Search for the cell housing the specified text and yield its [x, y] center coordinate. 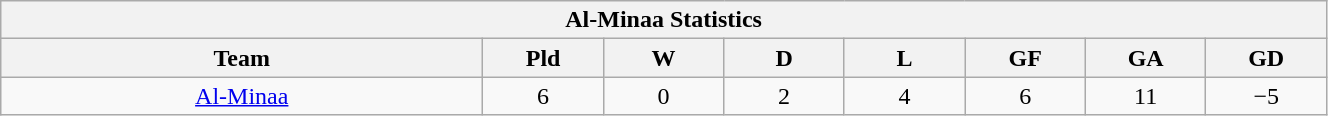
Team [242, 58]
GF [1026, 58]
W [664, 58]
Al-Minaa Statistics [664, 20]
2 [784, 96]
Al-Minaa [242, 96]
11 [1146, 96]
0 [664, 96]
D [784, 58]
GD [1266, 58]
GA [1146, 58]
−5 [1266, 96]
4 [904, 96]
L [904, 58]
Pld [544, 58]
